Scan for the cell matching the given text and deliver its (x, y) coordinate at center. 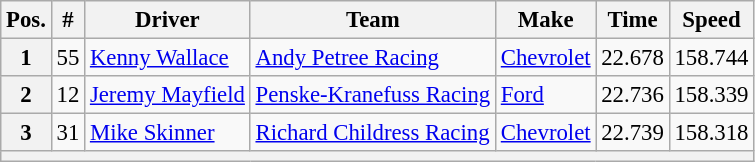
158.339 (712, 95)
Penske-Kranefuss Racing (372, 95)
158.744 (712, 58)
1 (26, 58)
Pos. (26, 20)
Andy Petree Racing (372, 58)
22.678 (632, 58)
12 (68, 95)
Make (545, 20)
Team (372, 20)
Ford (545, 95)
Mike Skinner (168, 133)
22.736 (632, 95)
Kenny Wallace (168, 58)
22.739 (632, 133)
Jeremy Mayfield (168, 95)
31 (68, 133)
Speed (712, 20)
3 (26, 133)
158.318 (712, 133)
2 (26, 95)
Time (632, 20)
# (68, 20)
Richard Childress Racing (372, 133)
Driver (168, 20)
55 (68, 58)
